Determine the [X, Y] coordinate at the center of the cell enclosing the given text.  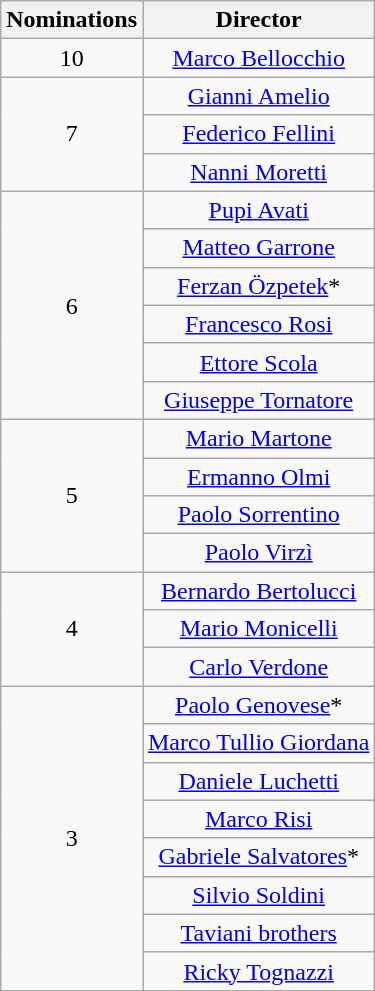
7 [72, 134]
Daniele Luchetti [258, 781]
Ermanno Olmi [258, 477]
3 [72, 838]
Francesco Rosi [258, 324]
Nanni Moretti [258, 172]
Taviani brothers [258, 933]
Marco Risi [258, 819]
Gabriele Salvatores* [258, 857]
Giuseppe Tornatore [258, 400]
10 [72, 58]
4 [72, 629]
Silvio Soldini [258, 895]
Paolo Virzì [258, 553]
Ferzan Özpetek* [258, 286]
Mario Monicelli [258, 629]
6 [72, 305]
Nominations [72, 20]
Pupi Avati [258, 210]
Marco Tullio Giordana [258, 743]
Director [258, 20]
Ettore Scola [258, 362]
5 [72, 495]
Marco Bellocchio [258, 58]
Ricky Tognazzi [258, 971]
Matteo Garrone [258, 248]
Mario Martone [258, 438]
Federico Fellini [258, 134]
Gianni Amelio [258, 96]
Carlo Verdone [258, 667]
Paolo Sorrentino [258, 515]
Paolo Genovese* [258, 705]
Bernardo Bertolucci [258, 591]
